Provide the (x, y) coordinate of the cell's center where the given text is located.  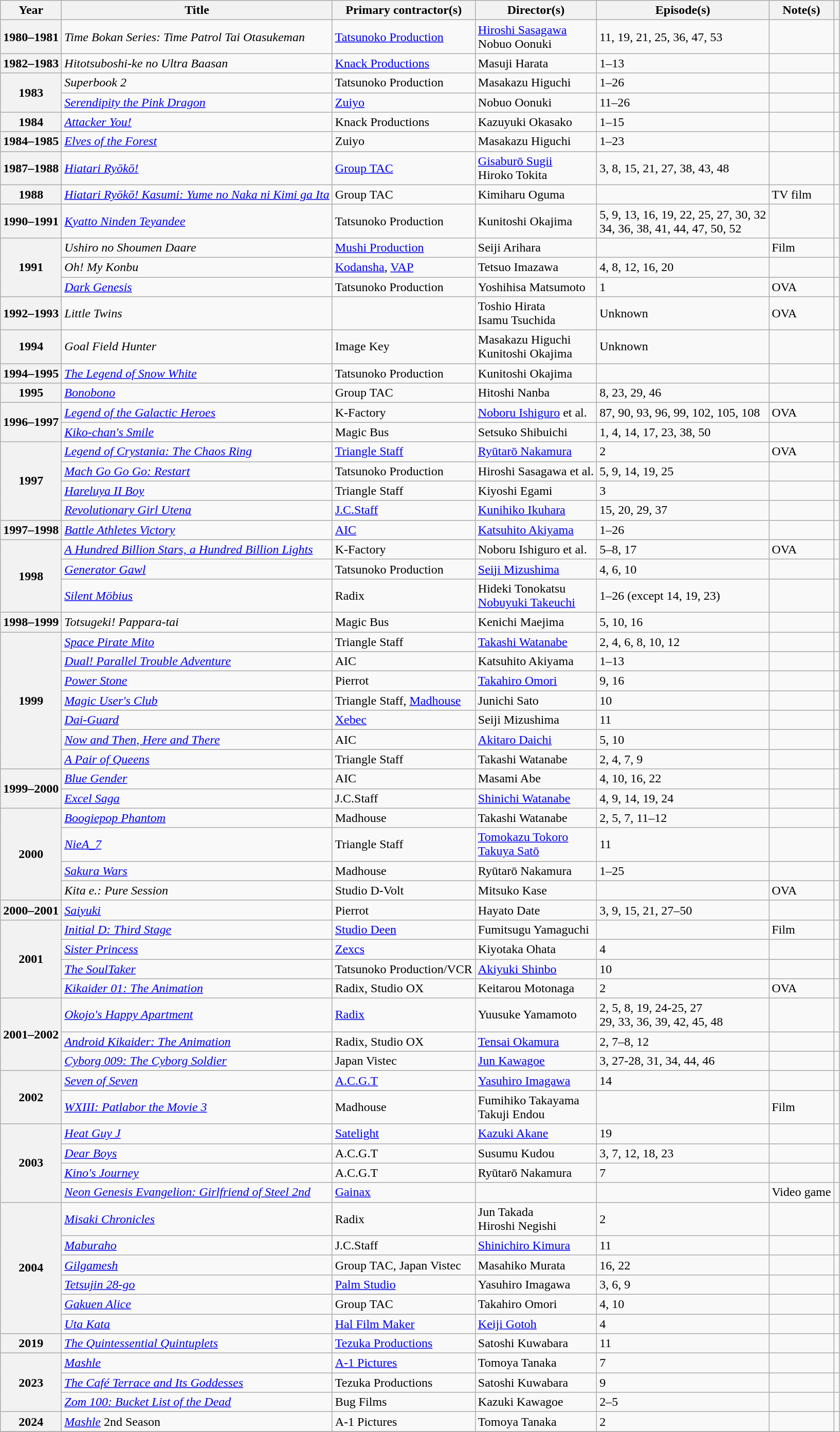
3 (683, 491)
Zom 100: Bucket List of the Dead (197, 1402)
1982–1983 (31, 63)
Gilgamesh (197, 1265)
Misaki Chronicles (197, 1219)
2–5 (683, 1402)
9 (683, 1383)
Hiroshi SasagawaNobuo Oonuki (536, 37)
Serendipity the Pink Dragon (197, 102)
Generator Gawl (197, 569)
2004 (31, 1267)
Saiyuki (197, 910)
3, 6, 9 (683, 1284)
2024 (31, 1422)
Superbook 2 (197, 83)
87, 90, 93, 96, 99, 102, 105, 108 (683, 413)
Hitoshi Nanba (536, 393)
Bug Films (404, 1402)
2001–2002 (31, 1035)
Keitarou Motonaga (536, 989)
1980–1981 (31, 37)
2002 (31, 1098)
TV film (801, 194)
A Pair of Queens (197, 759)
11, 19, 21, 25, 36, 47, 53 (683, 37)
15, 20, 29, 37 (683, 510)
1984–1985 (31, 141)
Battle Athletes Victory (197, 530)
Neon Genesis Evangelion: Girlfriend of Steel 2nd (197, 1192)
Little Twins (197, 314)
1990–1991 (31, 221)
1987–1988 (31, 168)
Yuusuke Yamamoto (536, 1015)
Uta Kata (197, 1323)
Bonobono (197, 393)
Episode(s) (683, 10)
1, 4, 14, 17, 23, 38, 50 (683, 432)
Kodansha, VAP (404, 267)
1998 (31, 576)
Totsugeki! Pappara-tai (197, 622)
Dai-Guard (197, 720)
Okojo's Happy Apartment (197, 1015)
Jun TakadaHiroshi Negishi (536, 1219)
Now and Then, Here and There (197, 740)
Legend of Crystania: The Chaos Ring (197, 452)
Kikaider 01: The Animation (197, 989)
Shinichiro Kimura (536, 1245)
Hayato Date (536, 910)
Hareluya II Boy (197, 491)
Kiyotaka Ohata (536, 949)
8, 23, 29, 46 (683, 393)
Toshio HirataIsamu Tsuchida (536, 314)
1996–1997 (31, 422)
Satelight (404, 1134)
2000–2001 (31, 910)
9, 16 (683, 681)
5, 10, 16 (683, 622)
5, 10 (683, 740)
Kino's Journey (197, 1173)
Year (31, 10)
Android Kikaider: The Animation (197, 1042)
3, 7, 12, 18, 23 (683, 1153)
Hitotsuboshi-ke no Ultra Baasan (197, 63)
1983 (31, 93)
Akitaro Daichi (536, 740)
Junichi Sato (536, 701)
Kita e.: Pure Session (197, 890)
A Hundred Billion Stars, a Hundred Billion Lights (197, 549)
2, 4, 7, 9 (683, 759)
Group TAC, Japan Vistec (404, 1265)
Primary contractor(s) (404, 10)
19 (683, 1134)
Oh! My Konbu (197, 267)
1994 (31, 347)
Keiji Gotoh (536, 1323)
11–26 (683, 102)
Palm Studio (404, 1284)
Hiatari Ryōkō! Kasumi: Yume no Naka ni Kimi ga Ita (197, 194)
Seiji Arihara (536, 247)
Silent Möbius (197, 596)
1–23 (683, 141)
Blue Gender (197, 779)
Director(s) (536, 10)
Time Bokan Series: Time Patrol Tai Otasukeman (197, 37)
14 (683, 1081)
Initial D: Third Stage (197, 929)
WXIII: Patlabor the Movie 3 (197, 1107)
The SoulTaker (197, 969)
The Legend of Snow White (197, 373)
1984 (31, 122)
Masahiko Murata (536, 1265)
1991 (31, 267)
1994–1995 (31, 373)
3, 9, 15, 21, 27–50 (683, 910)
Dual! Parallel Trouble Adventure (197, 661)
2003 (31, 1163)
Tetsuo Imazawa (536, 267)
Kiyoshi Egami (536, 491)
Kazuki Akane (536, 1134)
Ushiro no Shoumen Daare (197, 247)
Gakuen Alice (197, 1304)
5, 9, 13, 16, 19, 22, 25, 27, 30, 3234, 36, 38, 41, 44, 47, 50, 52 (683, 221)
1999–2000 (31, 789)
4, 6, 10 (683, 569)
Fumihiko TakayamaTakuji Endou (536, 1107)
3, 8, 15, 21, 27, 38, 43, 48 (683, 168)
1–15 (683, 122)
Mitsuko Kase (536, 890)
Title (197, 10)
Kunihiko Ikuhara (536, 510)
Cyborg 009: The Cyborg Soldier (197, 1061)
Jun Kawagoe (536, 1061)
Masuji Harata (536, 63)
Hal Film Maker (404, 1323)
Masami Abe (536, 779)
Legend of the Galactic Heroes (197, 413)
Kenichi Maejima (536, 622)
Note(s) (801, 10)
4, 10 (683, 1304)
2, 4, 6, 8, 10, 12 (683, 641)
1997 (31, 481)
Shinichi Watanabe (536, 798)
5–8, 17 (683, 549)
Yoshihisa Matsumoto (536, 287)
Masakazu HiguchiKunitoshi Okajima (536, 347)
1 (683, 287)
2001 (31, 959)
Susumu Kudou (536, 1153)
1992–1993 (31, 314)
Zexcs (404, 949)
Attacker You! (197, 122)
Seven of Seven (197, 1081)
3, 27-28, 31, 34, 44, 46 (683, 1061)
Tensai Okamura (536, 1042)
Image Key (404, 347)
1997–1998 (31, 530)
1988 (31, 194)
Fumitsugu Yamaguchi (536, 929)
Elves of the Forest (197, 141)
The Quintessential Quintuplets (197, 1344)
1–26 (except 14, 19, 23) (683, 596)
Gisaburō SugiiHiroko Tokita (536, 168)
Nobuo Oonuki (536, 102)
NieA_7 (197, 845)
Kyatto Ninden Teyandee (197, 221)
2, 7–8, 12 (683, 1042)
1999 (31, 700)
Mushi Production (404, 247)
Kazuyuki Okasako (536, 122)
Hiatari Ryōkō! (197, 168)
Tatsunoko Production/VCR (404, 969)
Boogiepop Phantom (197, 818)
Kiko-chan's Smile (197, 432)
Tomokazu TokoroTakuya Satō (536, 845)
Kazuki Kawagoe (536, 1402)
Magic User's Club (197, 701)
Video game (801, 1192)
1995 (31, 393)
Mashle 2nd Season (197, 1422)
Setsuko Shibuichi (536, 432)
Triangle Staff, Madhouse (404, 701)
Gainax (404, 1192)
Akiyuki Shinbo (536, 969)
Japan Vistec (404, 1061)
Studio Deen (404, 929)
Mach Go Go Go: Restart (197, 471)
2023 (31, 1383)
5, 9, 14, 19, 25 (683, 471)
4, 8, 12, 16, 20 (683, 267)
Heat Guy J (197, 1134)
4, 9, 14, 19, 24 (683, 798)
Revolutionary Girl Utena (197, 510)
Excel Saga (197, 798)
Hiroshi Sasagawa et al. (536, 471)
Mashle (197, 1363)
Sister Princess (197, 949)
Hideki TonokatsuNobuyuki Takeuchi (536, 596)
The Café Terrace and Its Goddesses (197, 1383)
2019 (31, 1344)
Xebec (404, 720)
1–25 (683, 871)
2000 (31, 854)
2, 5, 7, 11–12 (683, 818)
Goal Field Hunter (197, 347)
Maburaho (197, 1245)
2, 5, 8, 19, 24-25, 2729, 33, 36, 39, 42, 45, 48 (683, 1015)
Dear Boys (197, 1153)
Dark Genesis (197, 287)
Space Pirate Mito (197, 641)
Power Stone (197, 681)
Studio D-Volt (404, 890)
16, 22 (683, 1265)
Kimiharu Oguma (536, 194)
Tetsujin 28-go (197, 1284)
Sakura Wars (197, 871)
4, 10, 16, 22 (683, 779)
1998–1999 (31, 622)
